Locate the cell with the specified text and output its (x, y) center coordinate. 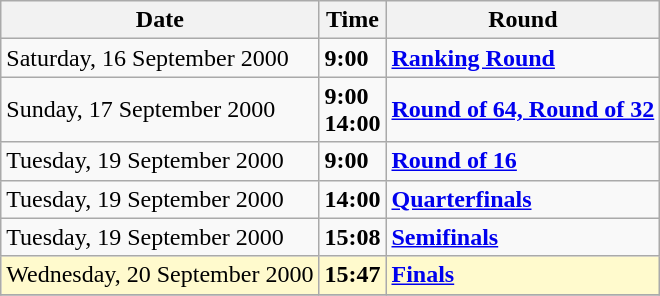
Time (352, 20)
15:08 (352, 237)
Saturday, 16 September 2000 (160, 58)
14:00 (352, 199)
Sunday, 17 September 2000 (160, 110)
Semifinals (523, 237)
Ranking Round (523, 58)
Finals (523, 275)
15:47 (352, 275)
Round of 64, Round of 32 (523, 110)
Round (523, 20)
Date (160, 20)
9:0014:00 (352, 110)
Round of 16 (523, 161)
Wednesday, 20 September 2000 (160, 275)
Quarterfinals (523, 199)
